Pinpoint the cell where the given text exists, returning its [x, y] midpoint coordinate. 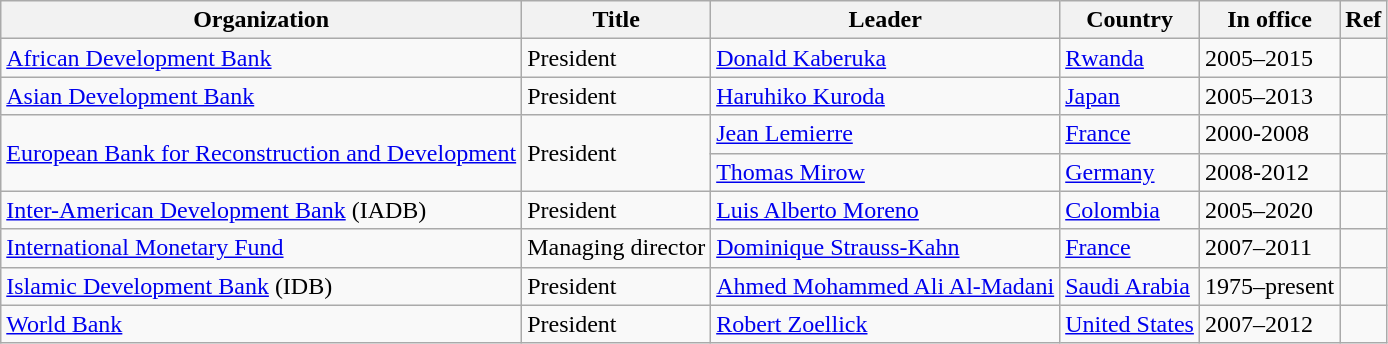
Colombia [1130, 210]
Robert Zoellick [886, 324]
Jean Lemierre [886, 134]
1975–present [1269, 286]
Asian Development Bank [262, 96]
Luis Alberto Moreno [886, 210]
2005–2015 [1269, 58]
Managing director [616, 248]
Haruhiko Kuroda [886, 96]
2007–2012 [1269, 324]
In office [1269, 20]
Japan [1130, 96]
European Bank for Reconstruction and Development [262, 153]
2000-2008 [1269, 134]
Rwanda [1130, 58]
2008-2012 [1269, 172]
Thomas Mirow [886, 172]
World Bank [262, 324]
2005–2020 [1269, 210]
Germany [1130, 172]
International Monetary Fund [262, 248]
Title [616, 20]
United States [1130, 324]
African Development Bank [262, 58]
Country [1130, 20]
Dominique Strauss-Kahn [886, 248]
Saudi Arabia [1130, 286]
Inter-American Development Bank (IADB) [262, 210]
2007–2011 [1269, 248]
Islamic Development Bank (IDB) [262, 286]
Organization [262, 20]
Ref [1364, 20]
2005–2013 [1269, 96]
Donald Kaberuka [886, 58]
Leader [886, 20]
Ahmed Mohammed Ali Al-Madani [886, 286]
